From the cell containing the given text, extract its center point as (X, Y) coordinate. 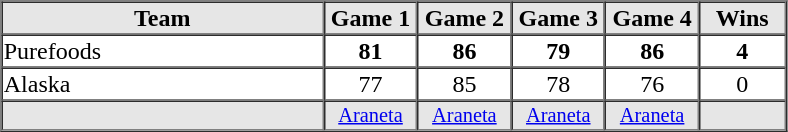
79 (558, 50)
Game 3 (558, 18)
78 (558, 84)
81 (371, 50)
Game 1 (371, 18)
Game 2 (464, 18)
Team (162, 18)
0 (742, 84)
Purefoods (162, 50)
Wins (742, 18)
Game 4 (652, 18)
85 (464, 84)
76 (652, 84)
4 (742, 50)
77 (371, 84)
Alaska (162, 84)
